Provide the [x, y] coordinate of the cell's center where the given text is located.  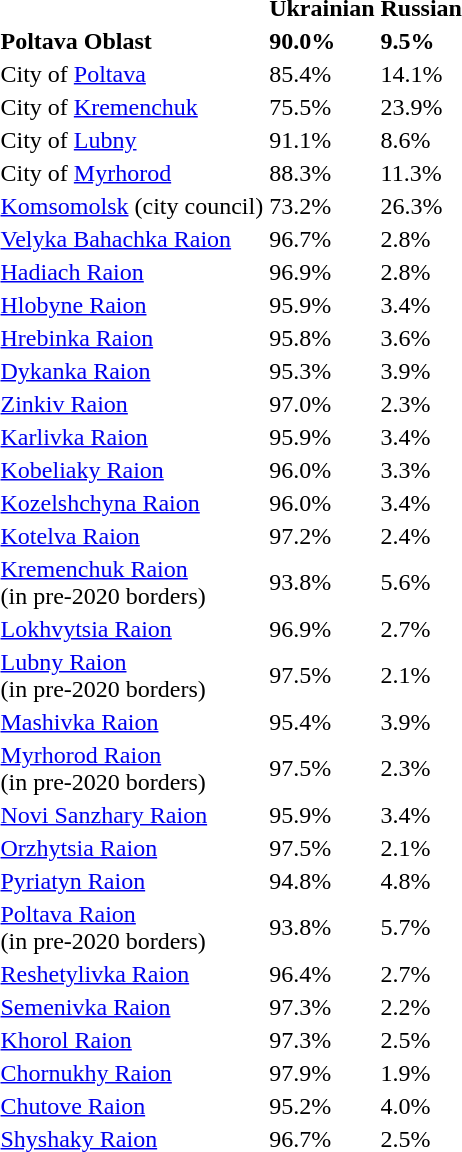
97.9% [322, 1073]
73.2% [322, 206]
95.8% [322, 338]
96.4% [322, 974]
95.4% [322, 722]
96.7% [322, 239]
97.0% [322, 404]
95.2% [322, 1106]
75.5% [322, 107]
90.0% [322, 41]
94.8% [322, 881]
97.2% [322, 536]
95.3% [322, 371]
85.4% [322, 74]
91.1% [322, 140]
88.3% [322, 173]
